Return the (X, Y) coordinate for the center point of the cell that contains the specified text.  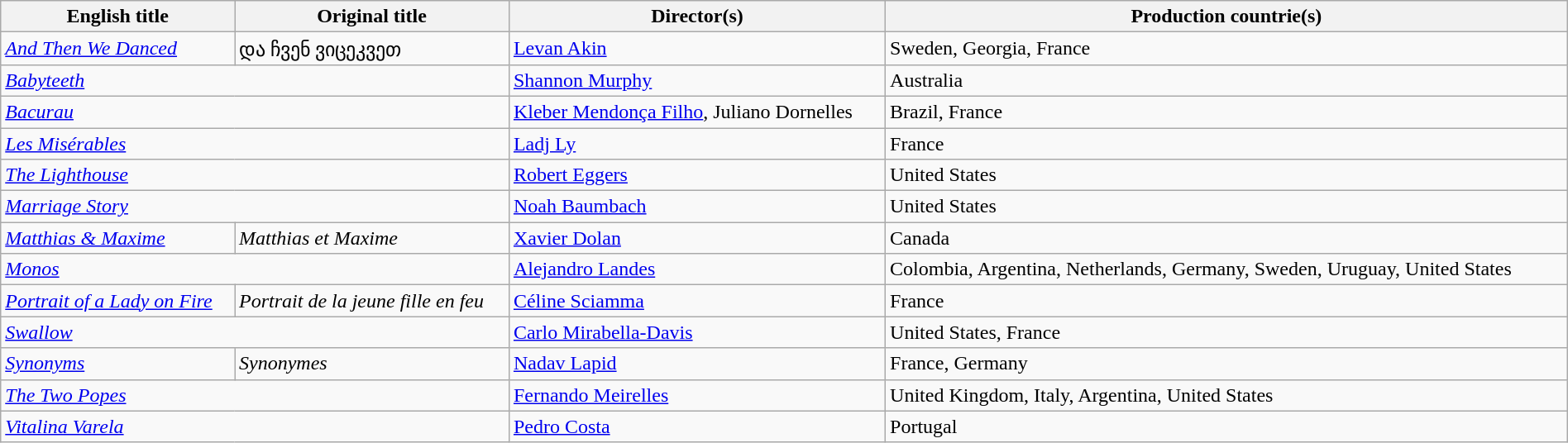
Colombia, Argentina, Netherlands, Germany, Sweden, Uruguay, United States (1227, 269)
Production countrie(s) (1227, 17)
France, Germany (1227, 364)
Australia (1227, 80)
The Lighthouse (255, 175)
და ჩვენ ვიცეკვეთ (372, 49)
Brazil, France (1227, 112)
Matthias et Maxime (372, 238)
Vitalina Varela (255, 426)
Portugal (1227, 426)
Matthias & Maxime (117, 238)
Bacurau (255, 112)
Alejandro Landes (696, 269)
English title (117, 17)
Marriage Story (255, 207)
Portrait de la jeune fille en feu (372, 301)
Director(s) (696, 17)
Noah Baumbach (696, 207)
Levan Akin (696, 49)
Monos (255, 269)
And Then We Danced (117, 49)
Portrait of a Lady on Fire (117, 301)
Pedro Costa (696, 426)
Nadav Lapid (696, 364)
Ladj Ly (696, 143)
United States, France (1227, 332)
Les Misérables (255, 143)
Céline Sciamma (696, 301)
Synonymes (372, 364)
Kleber Mendonça Filho, Juliano Dornelles (696, 112)
Robert Eggers (696, 175)
Original title (372, 17)
Xavier Dolan (696, 238)
United Kingdom, Italy, Argentina, United States (1227, 395)
Swallow (255, 332)
Sweden, Georgia, France (1227, 49)
Shannon Murphy (696, 80)
Canada (1227, 238)
Carlo Mirabella-Davis (696, 332)
Fernando Meirelles (696, 395)
Babyteeth (255, 80)
Synonyms (117, 364)
The Two Popes (255, 395)
